Locate the cell with the specified text and output its (X, Y) center coordinate. 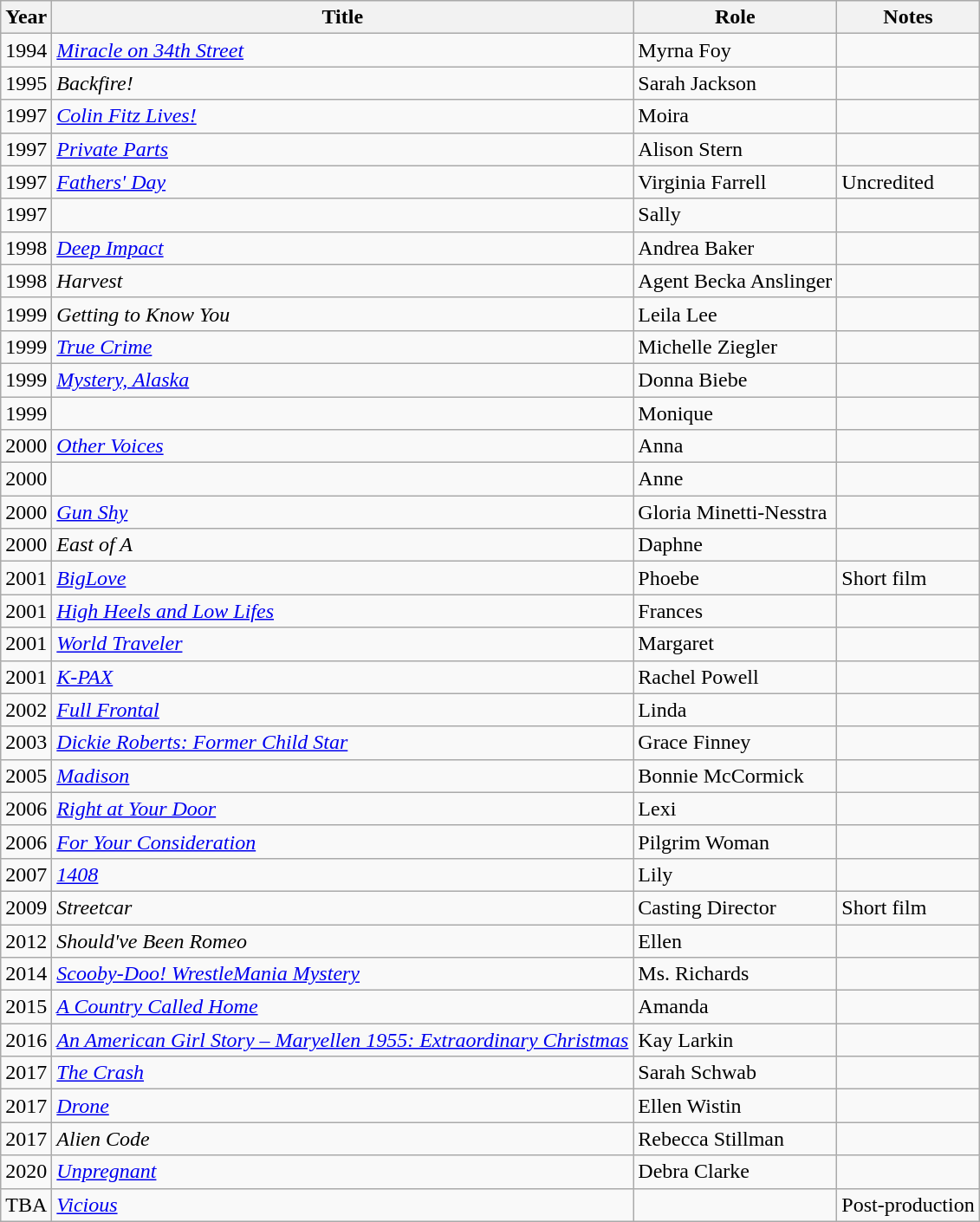
2002 (26, 710)
Title (343, 17)
2016 (26, 1040)
Lily (735, 874)
Post-production (908, 1205)
2007 (26, 874)
Private Parts (343, 149)
Sarah Schwab (735, 1073)
Backfire! (343, 83)
2015 (26, 1007)
Notes (908, 17)
Casting Director (735, 907)
Donna Biebe (735, 380)
World Traveler (343, 644)
Pilgrim Woman (735, 842)
An American Girl Story – Maryellen 1955: Extraordinary Christmas (343, 1040)
Streetcar (343, 907)
Dickie Roberts: Former Child Star (343, 743)
1408 (343, 874)
Kay Larkin (735, 1040)
Miracle on 34th Street (343, 50)
1994 (26, 50)
Alison Stern (735, 149)
A Country Called Home (343, 1007)
Scooby-Doo! WrestleMania Mystery (343, 974)
Rebecca Stillman (735, 1139)
Leila Lee (735, 314)
Colin Fitz Lives! (343, 116)
2009 (26, 907)
Mystery, Alaska (343, 380)
Andrea Baker (735, 248)
Gloria Minetti-Nesstra (735, 512)
High Heels and Low Lifes (343, 611)
2020 (26, 1172)
Amanda (735, 1007)
Fathers' Day (343, 182)
Unpregnant (343, 1172)
Agent Becka Anslinger (735, 281)
K-PAX (343, 677)
For Your Consideration (343, 842)
Sally (735, 215)
BigLove (343, 578)
Deep Impact (343, 248)
Daphne (735, 545)
Michelle Ziegler (735, 347)
East of A (343, 545)
Phoebe (735, 578)
Sarah Jackson (735, 83)
TBA (26, 1205)
Rachel Powell (735, 677)
Lexi (735, 809)
Right at Your Door (343, 809)
Monique (735, 413)
True Crime (343, 347)
Madison (343, 776)
Should've Been Romeo (343, 940)
Anna (735, 446)
2014 (26, 974)
Anne (735, 479)
Uncredited (908, 182)
Full Frontal (343, 710)
Linda (735, 710)
Getting to Know You (343, 314)
The Crash (343, 1073)
2003 (26, 743)
Myrna Foy (735, 50)
Grace Finney (735, 743)
2005 (26, 776)
Gun Shy (343, 512)
Bonnie McCormick (735, 776)
Ms. Richards (735, 974)
Debra Clarke (735, 1172)
Margaret (735, 644)
2012 (26, 940)
Harvest (343, 281)
1995 (26, 83)
Ellen Wistin (735, 1106)
Drone (343, 1106)
Frances (735, 611)
Ellen (735, 940)
Other Voices (343, 446)
Vicious (343, 1205)
Alien Code (343, 1139)
Virginia Farrell (735, 182)
Year (26, 17)
Moira (735, 116)
Role (735, 17)
